Locate the cell with the specified text and output its (x, y) center coordinate. 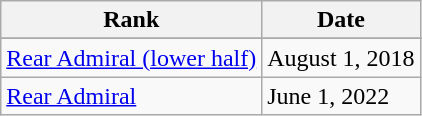
Rear Admiral (132, 96)
Date (341, 20)
Rear Admiral (lower half) (132, 58)
Rank (132, 20)
June 1, 2022 (341, 96)
August 1, 2018 (341, 58)
